Scan for the cell matching the given text and deliver its [x, y] coordinate at center. 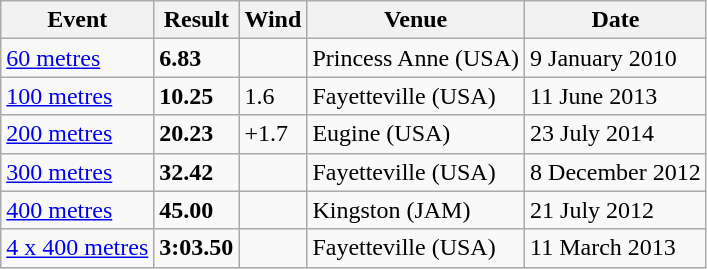
45.00 [196, 210]
300 metres [78, 172]
Date [616, 20]
Result [196, 20]
1.6 [273, 96]
9 January 2010 [616, 58]
Princess Anne (USA) [416, 58]
Venue [416, 20]
60 metres [78, 58]
11 March 2013 [616, 248]
23 July 2014 [616, 134]
+1.7 [273, 134]
Wind [273, 20]
400 metres [78, 210]
Eugine (USA) [416, 134]
Kingston (JAM) [416, 210]
Event [78, 20]
32.42 [196, 172]
20.23 [196, 134]
3:03.50 [196, 248]
6.83 [196, 58]
21 July 2012 [616, 210]
8 December 2012 [616, 172]
11 June 2013 [616, 96]
10.25 [196, 96]
100 metres [78, 96]
4 x 400 metres [78, 248]
200 metres [78, 134]
